Scan for the cell matching the given text and deliver its [X, Y] coordinate at center. 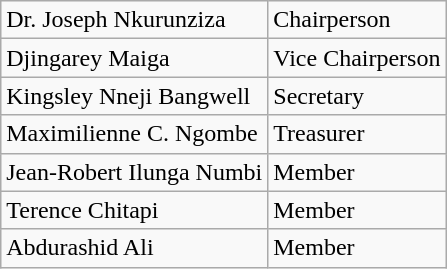
Kingsley Nneji Bangwell [134, 96]
Chairperson [357, 20]
Abdurashid Ali [134, 248]
Dr. Joseph Nkurunziza [134, 20]
Jean-Robert Ilunga Numbi [134, 172]
Treasurer [357, 134]
Terence Chitapi [134, 210]
Vice Chairperson [357, 58]
Secretary [357, 96]
Maximilienne C. Ngombe [134, 134]
Djingarey Maiga [134, 58]
